From the cell containing the given text, extract its center point as [x, y] coordinate. 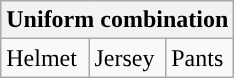
Uniform combination [118, 20]
Helmet [45, 58]
Pants [200, 58]
Jersey [128, 58]
